Detect which cell encompasses the target text, then output its (X, Y) center coordinate. 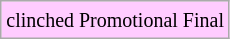
clinched Promotional Final (116, 20)
